Identify which cell holds the provided text, then report its (x, y) central coordinate. 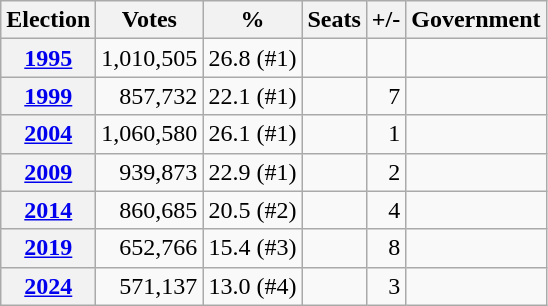
3 (386, 286)
571,137 (150, 286)
22.1 (#1) (252, 96)
1995 (48, 58)
857,732 (150, 96)
2019 (48, 248)
2 (386, 172)
26.8 (#1) (252, 58)
652,766 (150, 248)
Election (48, 20)
8 (386, 248)
20.5 (#2) (252, 210)
15.4 (#3) (252, 248)
2009 (48, 172)
% (252, 20)
1999 (48, 96)
Votes (150, 20)
2004 (48, 134)
939,873 (150, 172)
13.0 (#4) (252, 286)
7 (386, 96)
+/- (386, 20)
1,010,505 (150, 58)
22.9 (#1) (252, 172)
Seats (334, 20)
2024 (48, 286)
2014 (48, 210)
26.1 (#1) (252, 134)
860,685 (150, 210)
1 (386, 134)
Government (476, 20)
4 (386, 210)
1,060,580 (150, 134)
